From the cell containing the given text, extract its center point as [x, y] coordinate. 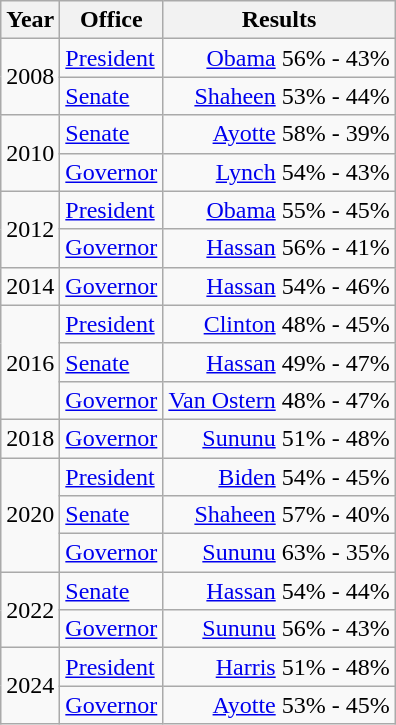
Ayotte 58% - 39% [279, 134]
2018 [30, 438]
Clinton 48% - 45% [279, 324]
Shaheen 57% - 40% [279, 515]
Lynch 54% - 43% [279, 172]
Ayotte 53% - 45% [279, 705]
Sununu 63% - 35% [279, 553]
Office [112, 20]
2012 [30, 229]
2024 [30, 686]
Hassan 54% - 44% [279, 591]
2010 [30, 153]
Hassan 49% - 47% [279, 362]
Hassan 56% - 41% [279, 248]
2014 [30, 286]
Year [30, 20]
Results [279, 20]
Van Ostern 48% - 47% [279, 400]
Biden 54% - 45% [279, 477]
Hassan 54% - 46% [279, 286]
Obama 56% - 43% [279, 58]
Harris 51% - 48% [279, 667]
Shaheen 53% - 44% [279, 96]
2016 [30, 362]
2008 [30, 77]
Obama 55% - 45% [279, 210]
Sununu 51% - 48% [279, 438]
2022 [30, 610]
2020 [30, 515]
Sununu 56% - 43% [279, 629]
